Determine the [x, y] coordinate at the center of the cell enclosing the given text.  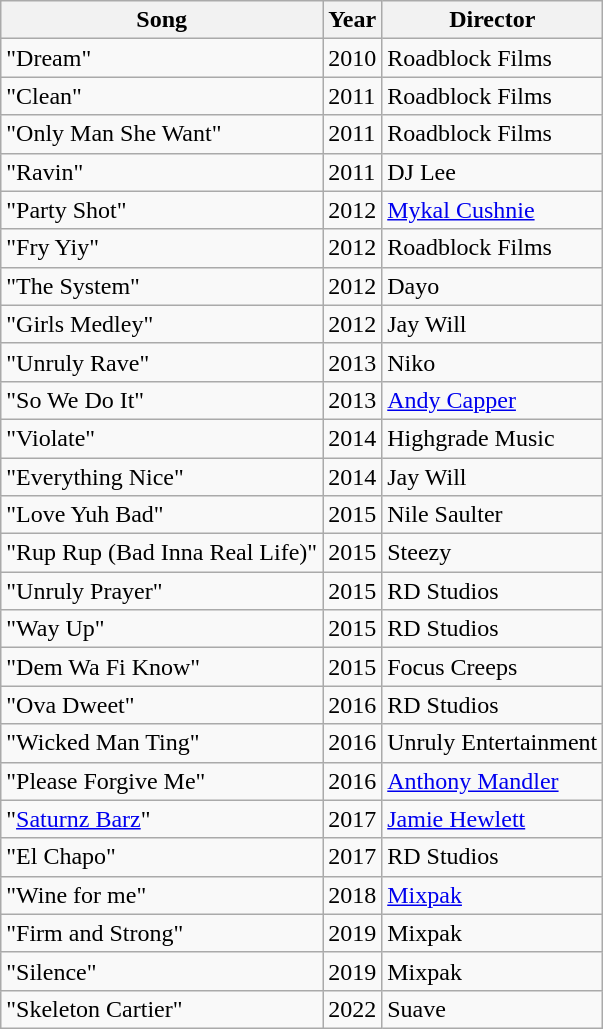
"Dem Wa Fi Know" [162, 667]
"Wine for me" [162, 895]
Song [162, 20]
Nile Saulter [492, 515]
"Ova Dweet" [162, 705]
Highgrade Music [492, 438]
Unruly Entertainment [492, 743]
Steezy [492, 553]
"Firm and Strong" [162, 933]
"Girls Medley" [162, 324]
Anthony Mandler [492, 781]
"Party Shot" [162, 210]
"Skeleton Cartier" [162, 1009]
"Rup Rup (Bad Inna Real Life)" [162, 553]
"El Chapo" [162, 857]
"Everything Nice" [162, 477]
Andy Capper [492, 400]
Director [492, 20]
"Dream" [162, 58]
2018 [352, 895]
2022 [352, 1009]
"Ravin" [162, 172]
"Silence" [162, 971]
"The System" [162, 286]
"Clean" [162, 96]
"Fry Yiy" [162, 248]
"Unruly Prayer" [162, 591]
Focus Creeps [492, 667]
Year [352, 20]
"Saturnz Barz" [162, 819]
"Please Forgive Me" [162, 781]
Dayo [492, 286]
"Love Yuh Bad" [162, 515]
Jamie Hewlett [492, 819]
"Wicked Man Ting" [162, 743]
2010 [352, 58]
DJ Lee [492, 172]
Mykal Cushnie [492, 210]
"Way Up" [162, 629]
"Violate" [162, 438]
Suave [492, 1009]
Niko [492, 362]
"So We Do It" [162, 400]
"Only Man She Want" [162, 134]
"Unruly Rave" [162, 362]
